Search for the cell housing the specified text and yield its [X, Y] center coordinate. 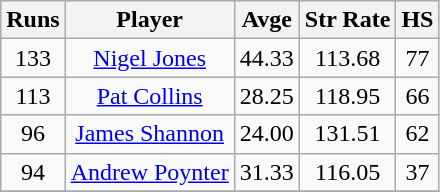
131.51 [348, 134]
66 [418, 96]
31.33 [266, 172]
Runs [33, 20]
62 [418, 134]
118.95 [348, 96]
116.05 [348, 172]
44.33 [266, 58]
Str Rate [348, 20]
Andrew Poynter [150, 172]
Player [150, 20]
133 [33, 58]
Avge [266, 20]
James Shannon [150, 134]
24.00 [266, 134]
HS [418, 20]
113.68 [348, 58]
Nigel Jones [150, 58]
28.25 [266, 96]
113 [33, 96]
77 [418, 58]
94 [33, 172]
37 [418, 172]
96 [33, 134]
Pat Collins [150, 96]
